Locate the cell with the specified text and output its (X, Y) center coordinate. 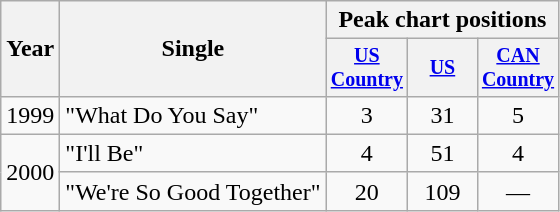
20 (367, 191)
2000 (30, 172)
Year (30, 49)
"We're So Good Together" (193, 191)
5 (518, 115)
— (518, 191)
CAN Country (518, 68)
109 (442, 191)
Peak chart positions (442, 20)
US Country (367, 68)
1999 (30, 115)
51 (442, 153)
3 (367, 115)
31 (442, 115)
US (442, 68)
"I'll Be" (193, 153)
Single (193, 49)
"What Do You Say" (193, 115)
